Output the [X, Y] coordinate of the center of the cell containing the given text.  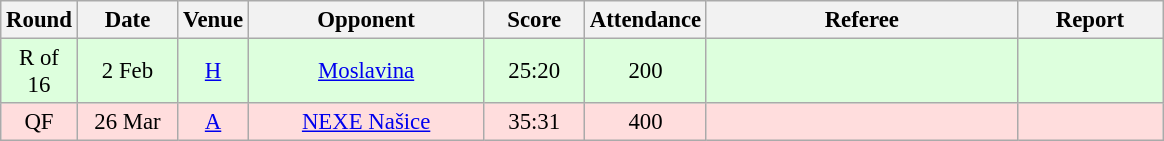
QF [39, 122]
Round [39, 20]
200 [646, 72]
25:20 [534, 72]
Date [128, 20]
A [214, 122]
400 [646, 122]
35:31 [534, 122]
Attendance [646, 20]
Report [1090, 20]
2 Feb [128, 72]
Score [534, 20]
H [214, 72]
R of 16 [39, 72]
Referee [862, 20]
Venue [214, 20]
Opponent [366, 20]
Moslavina [366, 72]
NEXE Našice [366, 122]
26 Mar [128, 122]
